Capture the cell that displays the provided text and extract its (X, Y) central coordinate. 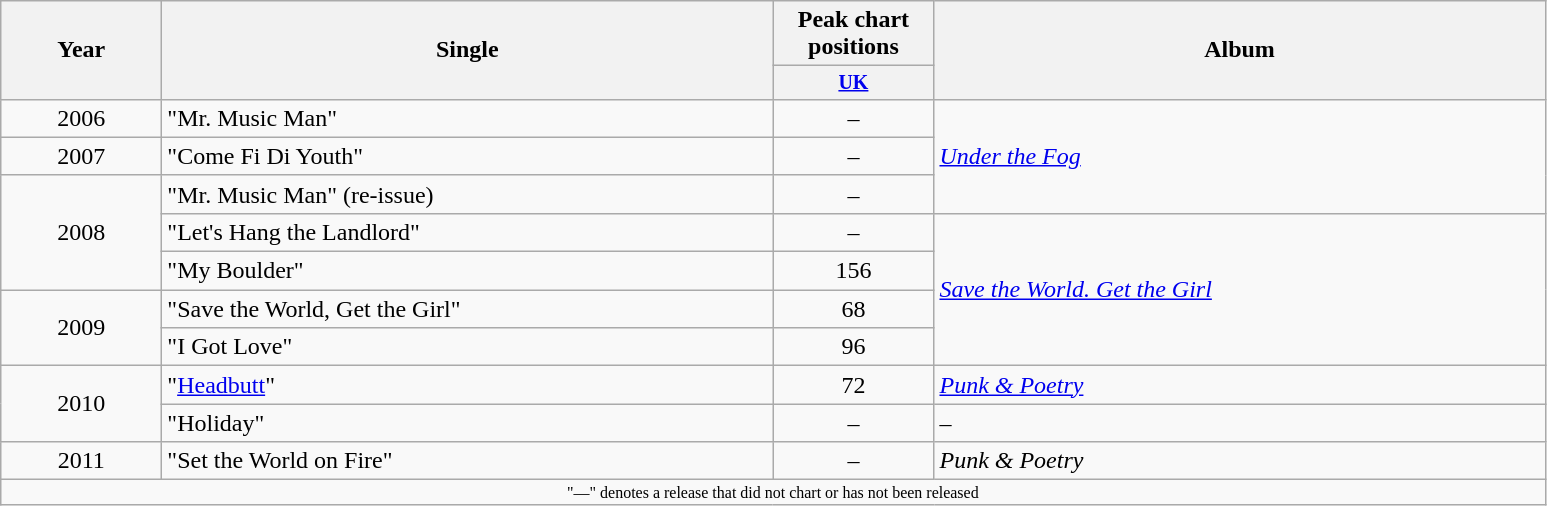
Under the Fog (1240, 156)
"—" denotes a release that did not chart or has not been released (773, 492)
2009 (82, 328)
"Let's Hang the Landlord" (468, 232)
156 (854, 271)
"Come Fi Di Youth" (468, 156)
"Save the World, Get the Girl" (468, 309)
2006 (82, 118)
68 (854, 309)
Peak chart positions (854, 34)
"Headbutt" (468, 385)
2011 (82, 461)
"My Boulder" (468, 271)
"Mr. Music Man" (re-issue) (468, 194)
Save the World. Get the Girl (1240, 289)
"Mr. Music Man" (468, 118)
2007 (82, 156)
Year (82, 50)
72 (854, 385)
2010 (82, 404)
"Holiday" (468, 423)
"I Got Love" (468, 347)
Album (1240, 50)
"Set the World on Fire" (468, 461)
96 (854, 347)
Single (468, 50)
2008 (82, 232)
UK (854, 82)
